Return (x, y) of the center of cell containing provided text 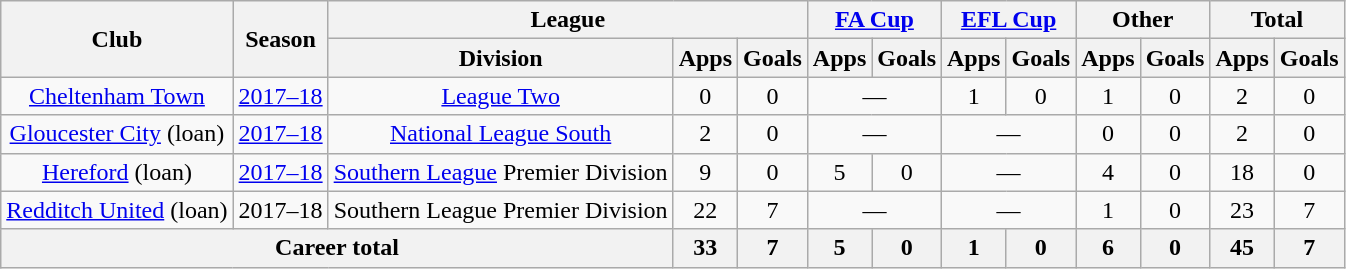
Club (117, 39)
9 (705, 172)
Other (1143, 20)
National League South (500, 134)
Cheltenham Town (117, 96)
6 (1108, 248)
Career total (337, 248)
4 (1108, 172)
EFL Cup (1009, 20)
Hereford (loan) (117, 172)
League Two (500, 96)
23 (1242, 210)
Season (280, 39)
45 (1242, 248)
League (568, 20)
Total (1277, 20)
Redditch United (loan) (117, 210)
Division (500, 58)
33 (705, 248)
22 (705, 210)
FA Cup (874, 20)
Gloucester City (loan) (117, 134)
18 (1242, 172)
